Return (X, Y) of the center of cell containing provided text 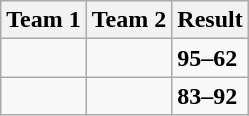
95–62 (210, 58)
83–92 (210, 96)
Team 2 (129, 20)
Team 1 (44, 20)
Result (210, 20)
